Locate the cell with the specified text and output its (X, Y) center coordinate. 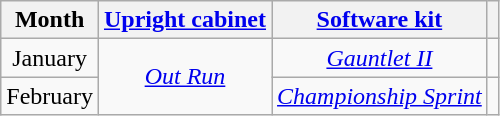
Gauntlet II (380, 58)
January (50, 58)
Upright cabinet (184, 20)
Software kit (380, 20)
Out Run (184, 77)
Championship Sprint (380, 96)
Month (50, 20)
February (50, 96)
